Scan for the cell matching the given text and deliver its [x, y] coordinate at center. 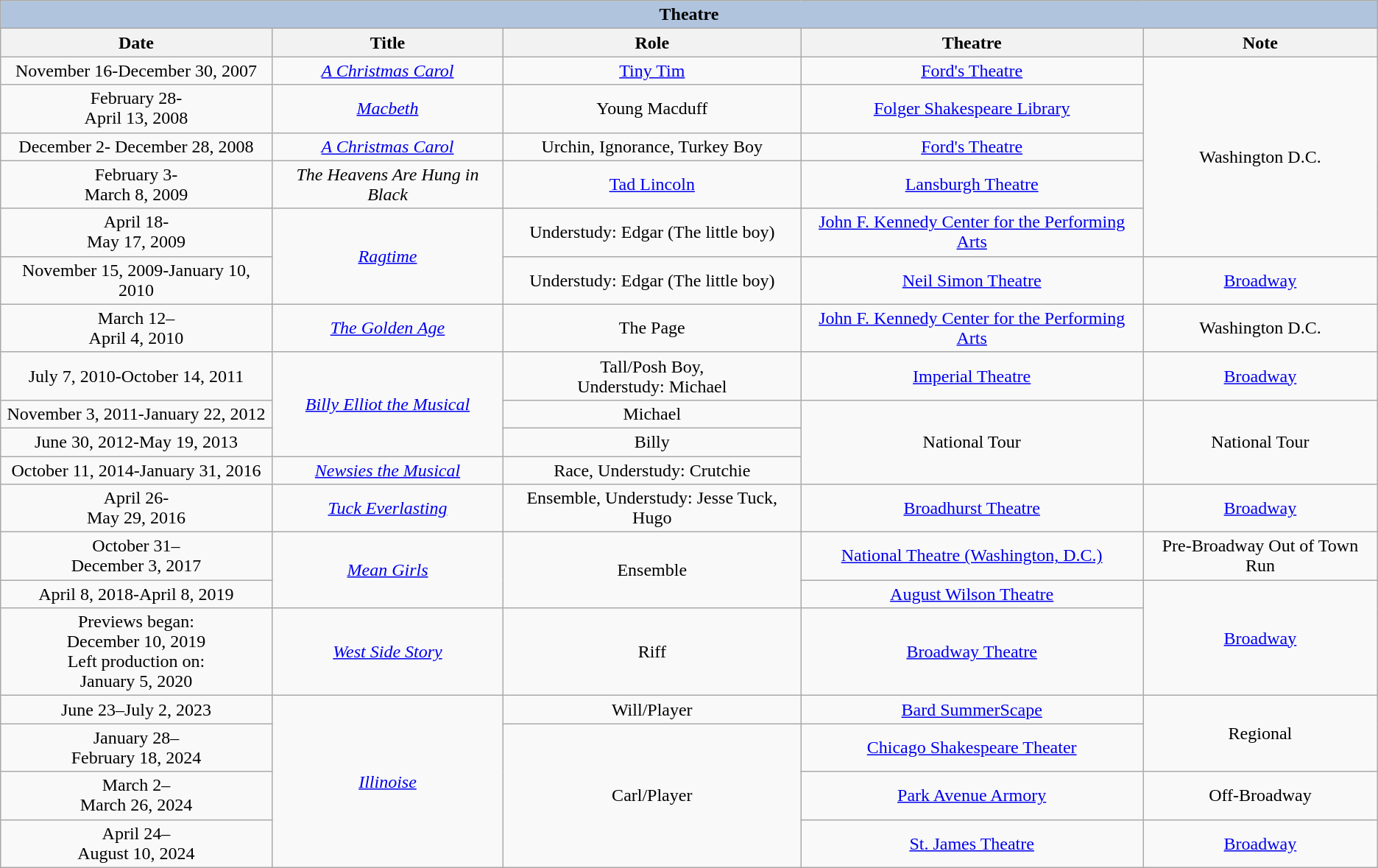
February 3- March 8, 2009 [136, 184]
April 8, 2018-April 8, 2019 [136, 594]
Carl/Player [652, 795]
Ragtime [387, 256]
The Golden Age [387, 328]
December 2- December 28, 2008 [136, 147]
Folger Shakespeare Library [972, 109]
Regional [1260, 733]
Note [1260, 43]
West Side Story [387, 652]
Billy Elliot the Musical [387, 403]
Mean Girls [387, 570]
Billy [652, 442]
Illinoise [387, 782]
October 11, 2014-January 31, 2016 [136, 470]
Park Avenue Armory [972, 795]
Tuck Everlasting [387, 508]
Previews began: December 10, 2019 Left production on: January 5, 2020 [136, 652]
Ensemble, Understudy: Jesse Tuck, Hugo [652, 508]
February 28- April 13, 2008 [136, 109]
Tad Lincoln [652, 184]
November 3, 2011-January 22, 2012 [136, 414]
Imperial Theatre [972, 375]
Macbeth [387, 109]
October 31–December 3, 2017 [136, 557]
August Wilson Theatre [972, 594]
June 23–July 2, 2023 [136, 710]
National Theatre (Washington, D.C.) [972, 557]
April 26- May 29, 2016 [136, 508]
Tall/Posh Boy,Understudy: Michael [652, 375]
Young Macduff [652, 109]
November 16-December 30, 2007 [136, 71]
Neil Simon Theatre [972, 280]
Tiny Tim [652, 71]
Off-Broadway [1260, 795]
Will/Player [652, 710]
Newsies the Musical [387, 470]
April 24–August 10, 2024 [136, 844]
The Heavens Are Hung in Black [387, 184]
Riff [652, 652]
March 12– April 4, 2010 [136, 328]
July 7, 2010-October 14, 2011 [136, 375]
Urchin, Ignorance, Turkey Boy [652, 147]
Chicago Shakespeare Theater [972, 748]
Bard SummerScape [972, 710]
Michael [652, 414]
The Page [652, 328]
Title [387, 43]
Ensemble [652, 570]
Broadhurst Theatre [972, 508]
Pre-Broadway Out of Town Run [1260, 557]
Role [652, 43]
Race, Understudy: Crutchie [652, 470]
Broadway Theatre [972, 652]
March 2–March 26, 2024 [136, 795]
November 15, 2009-January 10, 2010 [136, 280]
January 28–February 18, 2024 [136, 748]
Date [136, 43]
St. James Theatre [972, 844]
April 18- May 17, 2009 [136, 233]
June 30, 2012-May 19, 2013 [136, 442]
Lansburgh Theatre [972, 184]
